Provide the (x, y) coordinate of the cell's center where the given text is located.  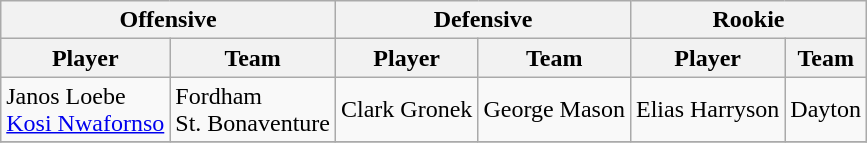
FordhamSt. Bonaventure (253, 110)
George Mason (554, 110)
Offensive (168, 20)
Rookie (748, 20)
Defensive (484, 20)
Dayton (826, 110)
Clark Gronek (407, 110)
Elias Harryson (707, 110)
Janos LoebeKosi Nwafornso (86, 110)
